Scan for the cell matching the given text and deliver its [X, Y] coordinate at center. 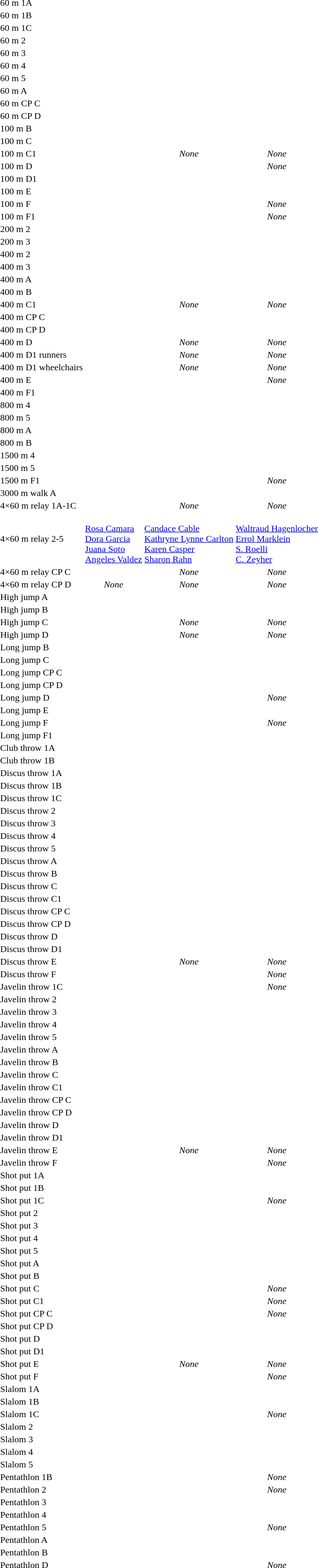
Candace Cable Kathryne Lynne Carlton Karen Casper Sharon Rahn [189, 539]
Rosa Camara Dora Garcia Juana Soto Angeles Valdez [114, 539]
